Locate the cell with the specified text and output its [x, y] center coordinate. 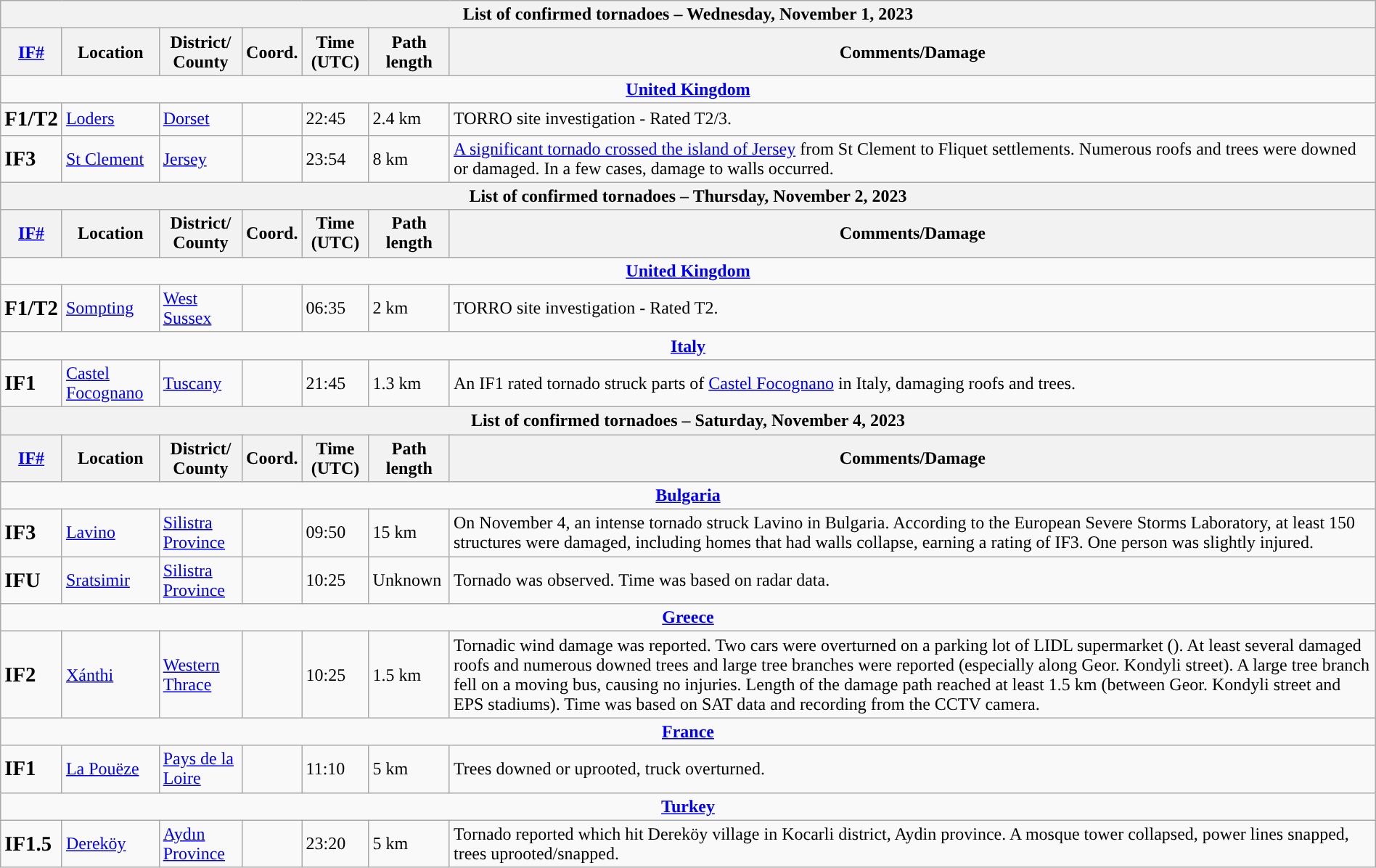
1.5 km [409, 675]
List of confirmed tornadoes – Saturday, November 4, 2023 [688, 420]
Tuscany [200, 383]
Sratsimir [110, 581]
22:45 [335, 119]
Unknown [409, 581]
TORRO site investigation - Rated T2. [912, 308]
IF2 [32, 675]
France [688, 732]
21:45 [335, 383]
St Clement [110, 158]
23:54 [335, 158]
23:20 [335, 843]
Dereköy [110, 843]
List of confirmed tornadoes – Thursday, November 2, 2023 [688, 196]
11:10 [335, 769]
List of confirmed tornadoes – Wednesday, November 1, 2023 [688, 15]
Pays de la Loire [200, 769]
2.4 km [409, 119]
Sompting [110, 308]
IF1.5 [32, 843]
Greece [688, 618]
2 km [409, 308]
Aydın Province [200, 843]
8 km [409, 158]
Xánthi [110, 675]
Italy [688, 345]
15 km [409, 533]
Bulgaria [688, 496]
Jersey [200, 158]
West Sussex [200, 308]
IFU [32, 581]
Western Thrace [200, 675]
Lavino [110, 533]
TORRO site investigation - Rated T2/3. [912, 119]
Loders [110, 119]
06:35 [335, 308]
Castel Focognano [110, 383]
Trees downed or uprooted, truck overturned. [912, 769]
An IF1 rated tornado struck parts of Castel Focognano in Italy, damaging roofs and trees. [912, 383]
09:50 [335, 533]
La Pouëze [110, 769]
Turkey [688, 806]
Dorset [200, 119]
1.3 km [409, 383]
Tornado was observed. Time was based on radar data. [912, 581]
